Detect which cell encompasses the target text, then output its (x, y) center coordinate. 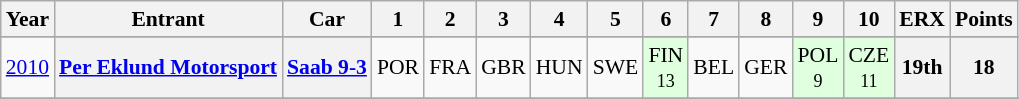
18 (984, 68)
GBR (504, 68)
Saab 9-3 (327, 68)
9 (818, 19)
2 (450, 19)
5 (616, 19)
ERX (922, 19)
FRA (450, 68)
3 (504, 19)
1 (398, 19)
Entrant (168, 19)
HUN (560, 68)
POL9 (818, 68)
7 (714, 19)
POR (398, 68)
6 (666, 19)
Per Eklund Motorsport (168, 68)
Points (984, 19)
GER (766, 68)
Year (28, 19)
10 (868, 19)
19th (922, 68)
4 (560, 19)
8 (766, 19)
SWE (616, 68)
CZE11 (868, 68)
2010 (28, 68)
Car (327, 19)
BEL (714, 68)
FIN13 (666, 68)
